Pinpoint the cell where the given text exists, returning its [x, y] midpoint coordinate. 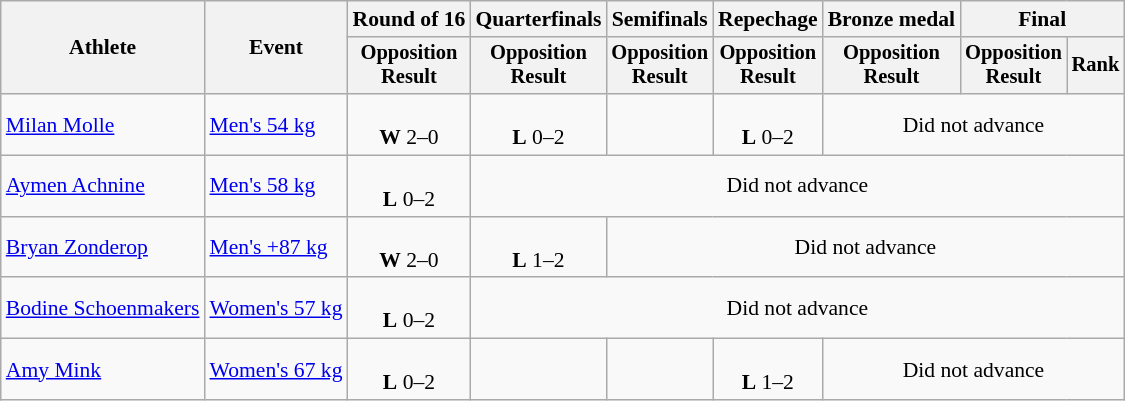
Amy Mink [103, 370]
Athlete [103, 48]
Women's 57 kg [276, 308]
Bronze medal [892, 19]
Round of 16 [410, 19]
Women's 67 kg [276, 370]
Rank [1096, 66]
Quarterfinals [538, 19]
Milan Molle [103, 124]
Men's 58 kg [276, 186]
Men's 54 kg [276, 124]
Aymen Achnine [103, 186]
Men's +87 kg [276, 248]
Final [1042, 19]
Semifinals [660, 19]
Repechage [768, 19]
Bryan Zonderop [103, 248]
Bodine Schoenmakers [103, 308]
Event [276, 48]
